Detect which cell encompasses the target text, then output its (x, y) center coordinate. 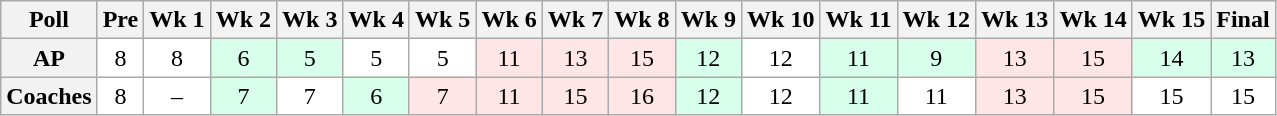
– (177, 96)
Wk 5 (442, 20)
Wk 15 (1171, 20)
14 (1171, 58)
Wk 6 (509, 20)
Wk 10 (781, 20)
Wk 3 (310, 20)
AP (49, 58)
Coaches (49, 96)
Wk 2 (243, 20)
Wk 7 (575, 20)
16 (642, 96)
Wk 13 (1014, 20)
Wk 4 (376, 20)
Final (1243, 20)
9 (936, 58)
Wk 11 (858, 20)
Wk 9 (708, 20)
Pre (120, 20)
Wk 8 (642, 20)
Wk 14 (1093, 20)
Wk 1 (177, 20)
Poll (49, 20)
Wk 12 (936, 20)
